Scan for the cell matching the given text and deliver its (x, y) coordinate at center. 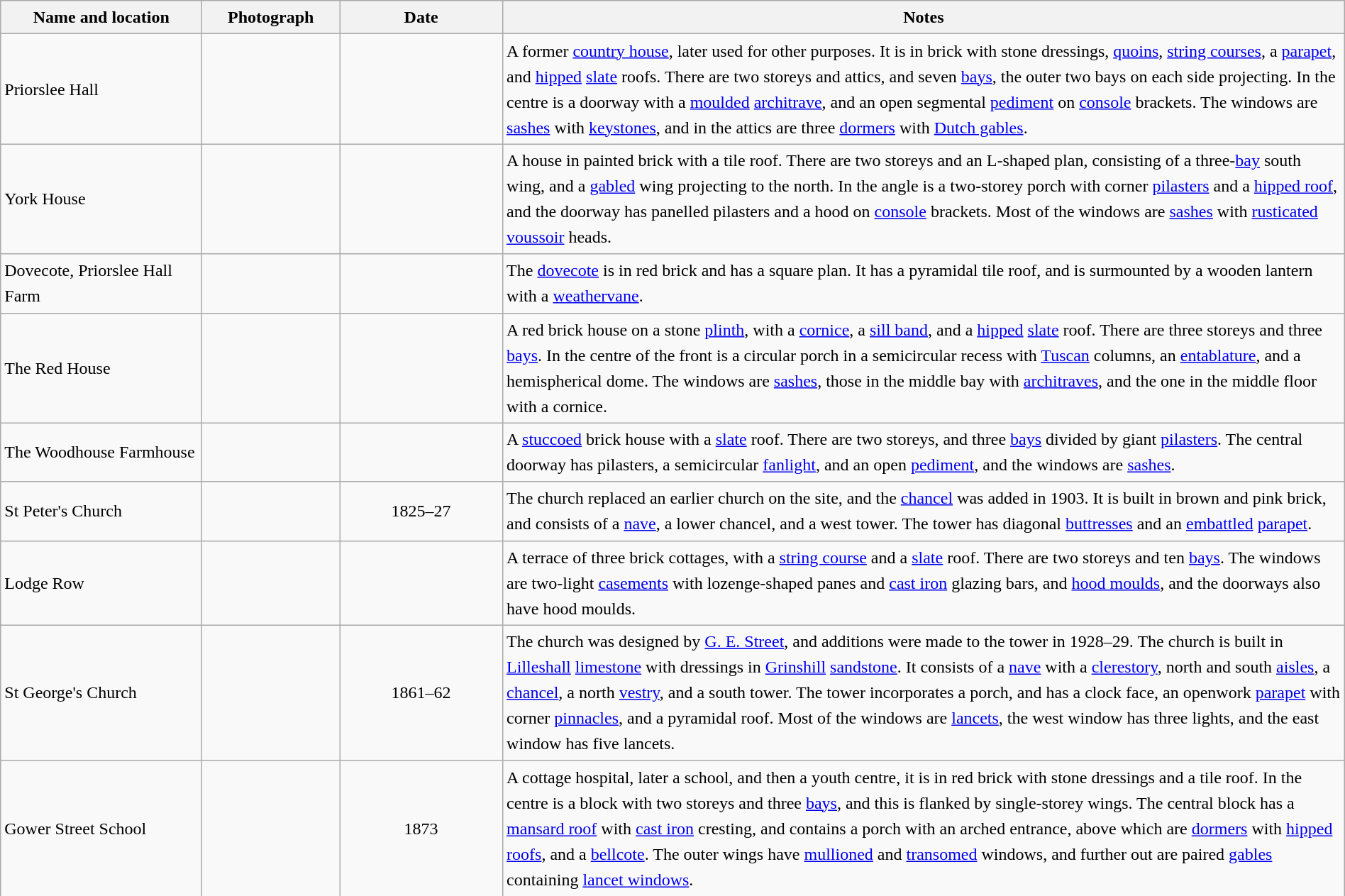
The Woodhouse Farmhouse (101, 453)
York House (101, 199)
Gower Street School (101, 829)
1825–27 (421, 511)
Lodge Row (101, 583)
Dovecote, Priorslee Hall Farm (101, 284)
Name and location (101, 17)
The Red House (101, 367)
St George's Church (101, 692)
1861–62 (421, 692)
The dovecote is in red brick and has a square plan. It has a pyramidal tile roof, and is surmounted by a wooden lantern with a weathervane. (924, 284)
Priorslee Hall (101, 89)
Photograph (271, 17)
1873 (421, 829)
Date (421, 17)
St Peter's Church (101, 511)
Notes (924, 17)
